Locate the cell with the specified text and output its (x, y) center coordinate. 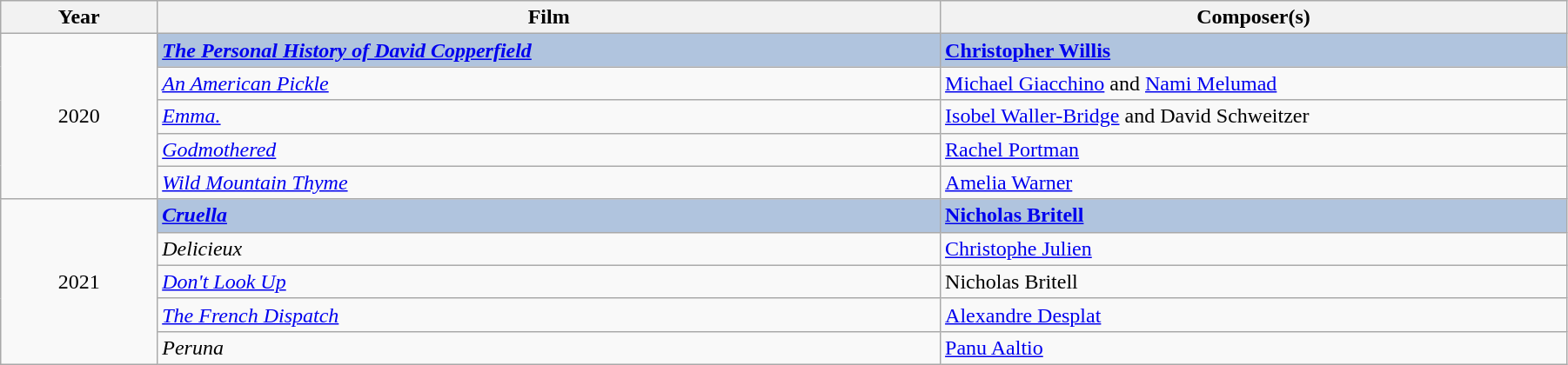
Wild Mountain Thyme (549, 182)
Cruella (549, 216)
Alexandre Desplat (1254, 315)
Don't Look Up (549, 282)
The French Dispatch (549, 315)
Amelia Warner (1254, 182)
Godmothered (549, 149)
Delicieux (549, 249)
2021 (79, 282)
Emma. (549, 116)
Michael Giacchino and Nami Melumad (1254, 83)
Christophe Julien (1254, 249)
2020 (79, 116)
Composer(s) (1254, 17)
Panu Aaltio (1254, 348)
Film (549, 17)
An American Pickle (549, 83)
Year (79, 17)
Isobel Waller-Bridge and David Schweitzer (1254, 116)
Christopher Willis (1254, 50)
Rachel Portman (1254, 149)
The Personal History of David Copperfield (549, 50)
Peruna (549, 348)
